Capture the cell that displays the provided text and extract its [X, Y] central coordinate. 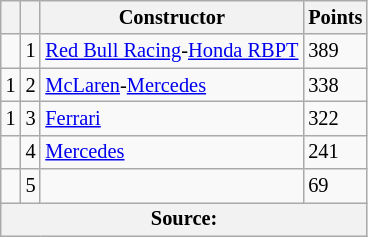
2 [31, 85]
69 [335, 186]
Constructor [172, 17]
Source: [184, 219]
338 [335, 85]
Mercedes [172, 152]
389 [335, 51]
3 [31, 118]
322 [335, 118]
Ferrari [172, 118]
Red Bull Racing-Honda RBPT [172, 51]
4 [31, 152]
241 [335, 152]
5 [31, 186]
McLaren-Mercedes [172, 85]
Points [335, 17]
